Extract the [X, Y] coordinate from the center of the cell holding the provided text.  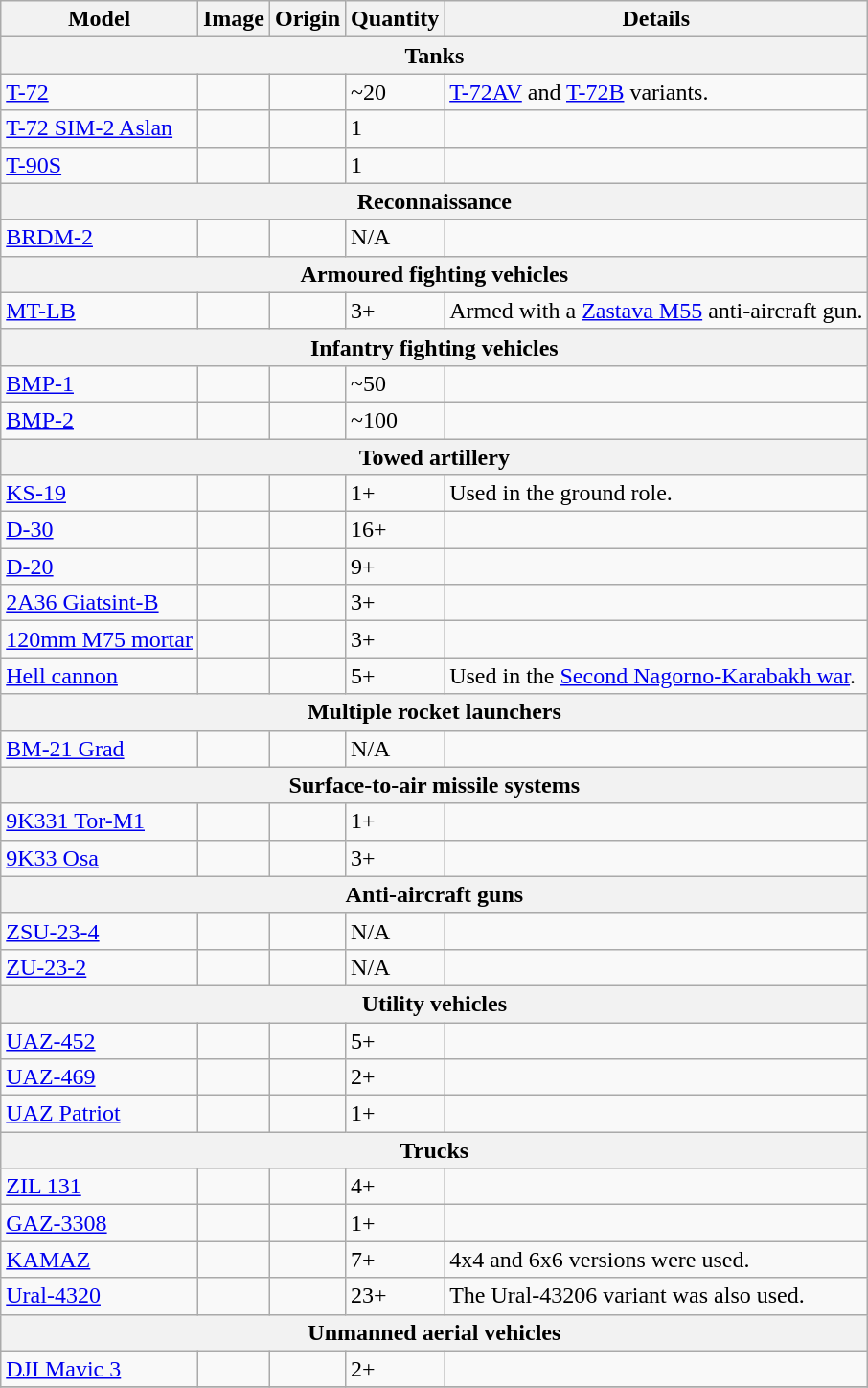
Towed artillery [435, 457]
4x4 and 6x6 versions were used. [656, 1260]
ZU-23-2 [100, 967]
Armed with a Zastava M55 anti-aircraft gun. [656, 311]
Anti-aircraft guns [435, 894]
Reconnaissance [435, 201]
Tanks [435, 56]
The Ural-43206 variant was also used. [656, 1296]
BM-21 Grad [100, 749]
Utility vehicles [435, 1004]
Infantry fighting vehicles [435, 347]
Ural-4320 [100, 1296]
GAZ-3308 [100, 1223]
ZSU-23-4 [100, 931]
~50 [395, 383]
BMP-1 [100, 383]
23+ [395, 1296]
~100 [395, 420]
~20 [395, 92]
Used in the ground role. [656, 494]
Details [656, 19]
Unmanned aerial vehicles [435, 1332]
ZIL 131 [100, 1187]
T-72 [100, 92]
Used in the Second Nagorno-Karabakh war. [656, 676]
UAZ-469 [100, 1077]
DJI Mavic 3 [100, 1369]
9+ [395, 567]
16+ [395, 530]
Armoured fighting vehicles [435, 274]
MT-LB [100, 311]
KAMAZ [100, 1260]
T-72 SIM-2 Aslan [100, 128]
BMP-2 [100, 420]
KS-19 [100, 494]
9K331 Tor-M1 [100, 821]
Origin [308, 19]
T-90S [100, 165]
Trucks [435, 1150]
Quantity [395, 19]
BRDM-2 [100, 238]
UAZ Patriot [100, 1114]
T-72AV and T-72B variants. [656, 92]
Model [100, 19]
D-20 [100, 567]
Multiple rocket launchers [435, 712]
D-30 [100, 530]
Hell cannon [100, 676]
Surface-to-air missile systems [435, 785]
7+ [395, 1260]
UAZ-452 [100, 1040]
Image [234, 19]
9K33 Osa [100, 858]
120mm M75 mortar [100, 639]
4+ [395, 1187]
2A36 Giatsint-B [100, 603]
